Identify which cell holds the provided text, then report its [x, y] central coordinate. 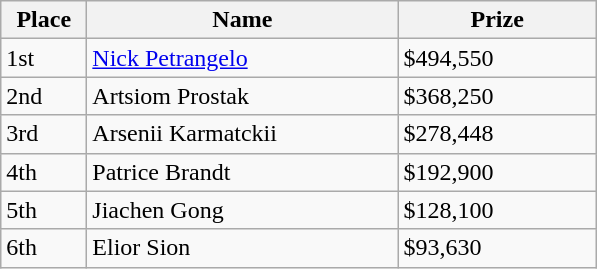
Prize [498, 20]
Elior Sion [242, 248]
6th [44, 248]
1st [44, 58]
4th [44, 172]
Patrice Brandt [242, 172]
2nd [44, 96]
$278,448 [498, 134]
3rd [44, 134]
$192,900 [498, 172]
Jiachen Gong [242, 210]
Name [242, 20]
Arsenii Karmatckii [242, 134]
$494,550 [498, 58]
Nick Petrangelo [242, 58]
$368,250 [498, 96]
Artsiom Prostak [242, 96]
$128,100 [498, 210]
Place [44, 20]
$93,630 [498, 248]
5th [44, 210]
